Extract the [x, y] coordinate from the center of the cell holding the provided text.  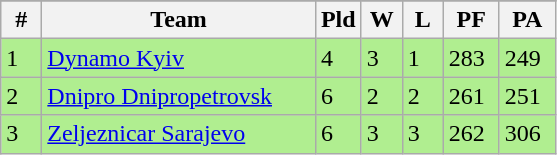
# [22, 20]
306 [527, 134]
L [422, 20]
261 [471, 96]
W [382, 20]
PA [527, 20]
251 [527, 96]
249 [527, 58]
PF [471, 20]
Zeljeznicar Sarajevo [179, 134]
Team [179, 20]
Pld [338, 20]
Dnipro Dnipropetrovsk [179, 96]
283 [471, 58]
262 [471, 134]
4 [338, 58]
Dynamo Kyiv [179, 58]
